Return the (x, y) coordinate for the center point of the cell that contains the specified text.  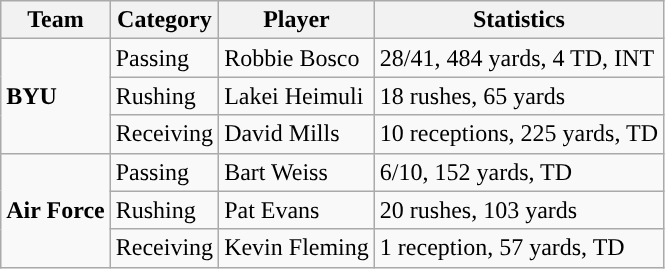
18 rushes, 65 yards (518, 96)
Player (297, 20)
28/41, 484 yards, 4 TD, INT (518, 58)
Pat Evans (297, 210)
20 rushes, 103 yards (518, 210)
10 receptions, 225 yards, TD (518, 134)
Lakei Heimuli (297, 96)
Robbie Bosco (297, 58)
BYU (56, 96)
Statistics (518, 20)
6/10, 152 yards, TD (518, 172)
Kevin Fleming (297, 248)
Bart Weiss (297, 172)
David Mills (297, 134)
Air Force (56, 210)
1 reception, 57 yards, TD (518, 248)
Category (164, 20)
Team (56, 20)
